Identify which cell holds the provided text, then report its [X, Y] central coordinate. 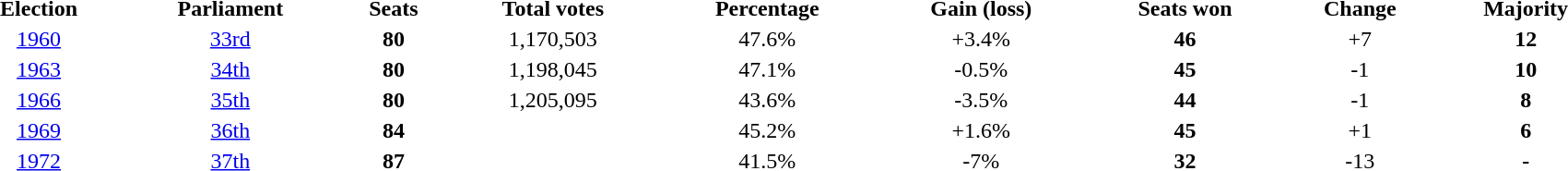
+1 [1361, 130]
33rd [230, 39]
1,198,045 [553, 69]
35th [230, 100]
47.1% [767, 69]
46 [1185, 39]
44 [1185, 100]
1,205,095 [553, 100]
47.6% [767, 39]
+7 [1361, 39]
+1.6% [981, 130]
36th [230, 130]
34th [230, 69]
-0.5% [981, 69]
43.6% [767, 100]
45.2% [767, 130]
+3.4% [981, 39]
84 [395, 130]
1,170,503 [553, 39]
-3.5% [981, 100]
